From the cell containing the given text, extract its center point as [X, Y] coordinate. 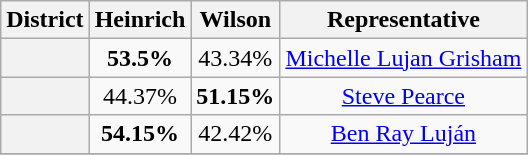
Steve Pearce [404, 96]
42.42% [236, 134]
43.34% [236, 58]
44.37% [140, 96]
51.15% [236, 96]
54.15% [140, 134]
Heinrich [140, 20]
District [45, 20]
Michelle Lujan Grisham [404, 58]
Representative [404, 20]
Ben Ray Luján [404, 134]
Wilson [236, 20]
53.5% [140, 58]
